Return the (X, Y) coordinate for the center point of the cell that contains the specified text.  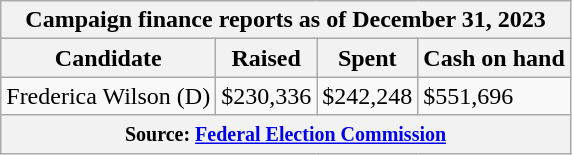
Candidate (108, 58)
Raised (266, 58)
Campaign finance reports as of December 31, 2023 (286, 20)
$230,336 (266, 96)
$242,248 (368, 96)
Frederica Wilson (D) (108, 96)
Cash on hand (494, 58)
$551,696 (494, 96)
Source: Federal Election Commission (286, 134)
Spent (368, 58)
